Output the [X, Y] coordinate of the center of the cell containing the given text.  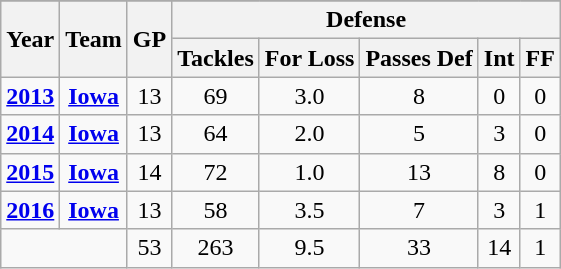
9.5 [310, 248]
2.0 [310, 134]
3.0 [310, 96]
Int [499, 58]
FF [540, 58]
5 [419, 134]
GP [149, 39]
2014 [30, 134]
2013 [30, 96]
2015 [30, 172]
1.0 [310, 172]
58 [216, 210]
69 [216, 96]
Defense [366, 20]
Passes Def [419, 58]
7 [419, 210]
263 [216, 248]
33 [419, 248]
72 [216, 172]
Team [94, 39]
For Loss [310, 58]
64 [216, 134]
3.5 [310, 210]
2016 [30, 210]
Year [30, 39]
Tackles [216, 58]
53 [149, 248]
